For the text-containing cell, return its midpoint in (x, y) coordinate format. 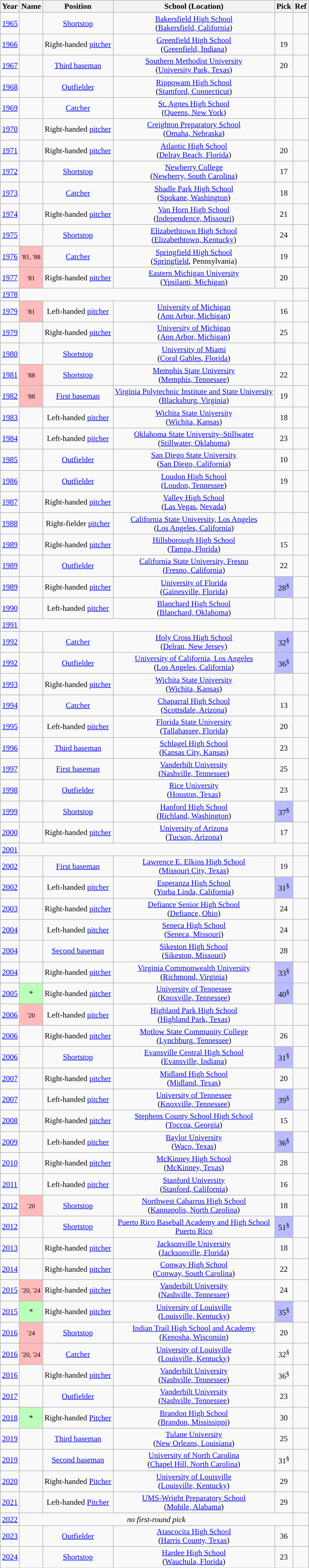
1987 (10, 502)
2018 (10, 1418)
Elizabethtown High School(Elizabethtown, Kentucky) (194, 235)
1973 (10, 193)
University of Arizona(Tucson, Arizona) (194, 832)
McKinney High School(McKinney, Texas) (194, 1163)
13 (284, 705)
Position (78, 7)
1983 (10, 417)
Eastern Michigan University(Ypsilanti, Michigan) (194, 278)
1978 (10, 295)
37§ (284, 812)
Right-fielder pitcher (78, 523)
1975 (10, 235)
1991 (10, 625)
St. Agnes High School(Queens, New York) (194, 108)
UMS-Wright Preparatory School (Mobile, Alabama) (194, 1502)
Rice University(Houston, Texas) (194, 790)
Jacksonville University(Jacksonville, Florida) (194, 1248)
Tulane University(New Orleans, Louisiana) (194, 1439)
University of California, Los Angeles(Los Angeles, California) (194, 663)
35§ (284, 1312)
University of Florida(Gainesville, Florida) (194, 587)
1997 (10, 769)
California State University, Los Angeles(Los Angeles, California) (194, 523)
1986 (10, 481)
'81, '88 (31, 256)
Defiance Senior High School(Defiance, Ohio) (194, 909)
39§ (284, 1100)
Seneca High School(Seneca, Missouri) (194, 930)
1990 (10, 608)
Virginia Commonwealth University(Richmond, Virginia) (194, 973)
Name (31, 7)
Conway High School(Conway, South Carolina) (194, 1269)
40§ (284, 993)
26 (284, 1036)
Atlantic High School (Delray Beach, Florida) (194, 151)
1976 (10, 256)
1981 (10, 375)
Schlagel High School(Kansas City, Kansas) (194, 748)
1984 (10, 439)
Loudon High School(Loudon, Tennessee) (194, 481)
School (Location) (194, 7)
San Diego State University(San Diego, California) (194, 460)
2014 (10, 1269)
1970 (10, 129)
Pick (284, 7)
Hardee High School(Wauchula, Florida) (194, 1557)
Valley High School(Las Vegas, Nevada) (194, 502)
2009 (10, 1142)
Puerto Rico Baseball Academy and High SchoolPuerto Rico (194, 1227)
Evansville Central High School(Evansville, Indiana) (194, 1057)
2010 (10, 1163)
Esperanza High School(Yorba Linda, California) (194, 887)
1999 (10, 812)
Holy Cross High School(Delran, New Jersey) (194, 642)
Greenfield High School(Greenfield, Indiana) (194, 44)
'24 (31, 1333)
21 (284, 214)
2020 (10, 1481)
Springfield High School(Springfield, Pennsylvania) (194, 256)
2013 (10, 1248)
1995 (10, 727)
Hillsborough High School(Tampa, Florida) (194, 544)
2021 (10, 1502)
Midland High School(Midland, Texas) (194, 1078)
Shadle Park High School(Spokane, Washington) (194, 193)
1985 (10, 460)
Stanford University(Stanford, California) (194, 1184)
2000 (10, 832)
Baylor University(Waco, Texas) (194, 1142)
2022 (10, 1519)
Northwest Cabarrus High School(Kannapolis, North Carolina) (194, 1205)
1982 (10, 396)
Creighton Preparatory School(Omaha, Nebraska) (194, 129)
no first-round pick (156, 1519)
Oklahoma State University–Stillwater(Stillwater, Oklahoma) (194, 439)
1996 (10, 748)
Hanford High School(Richland, Washington) (194, 812)
Chaparral High School(Scottsdale, Arizona) (194, 705)
Left-handed Pitcher (78, 1502)
1994 (10, 705)
Bakersfield High School(Bakersfield, California) (194, 23)
Memphis State University(Memphis, Tennessee) (194, 375)
Rippowam High School(Stamford, Connecticut) (194, 87)
Highland Park High School(Highland Park, Texas) (194, 1015)
51§ (284, 1227)
33§ (284, 973)
1988 (10, 523)
2011 (10, 1184)
28§ (284, 587)
Lawrence E. Elkins High School(Missouri City, Texas) (194, 866)
Motlow State Community College(Lynchburg, Tennessee) (194, 1036)
1967 (10, 66)
1965 (10, 23)
Van Horn High School(Independence, Missouri) (194, 214)
10 (284, 460)
30 (284, 1418)
California State University, Fresno(Fresno, California) (194, 566)
Indian Trail High School and Academy(Kenosha, Wisconsin) (194, 1333)
1972 (10, 171)
2003 (10, 909)
1968 (10, 87)
2001 (10, 849)
Ref (301, 7)
University of Miami(Coral Gables, Florida) (194, 354)
Sikeston High School(Sikeston, Missouri) (194, 951)
36 (284, 1536)
Year (10, 7)
1969 (10, 108)
2005 (10, 993)
1993 (10, 684)
Stephens County School High School(Toccoa, Georgia) (194, 1121)
Brandon High School(Brandon, Mississippi) (194, 1418)
1980 (10, 354)
1966 (10, 44)
Newberry College(Newberry, South Carolina) (194, 171)
Blanchard High School(Blanchard, Oklahoma) (194, 608)
1977 (10, 278)
2008 (10, 1121)
2017 (10, 1396)
2024 (10, 1557)
Atascocita High School (Harris County, Texas) (194, 1536)
University of North Carolina(Chapel Hill, North Carolina) (194, 1460)
1974 (10, 214)
Virginia Polytechnic Institute and State University(Blacksburg, Virginia) (194, 396)
Florida State University(Tallahassee, Florida) (194, 727)
1971 (10, 151)
2023 (10, 1536)
Southern Methodist University(University Park, Texas) (194, 66)
1998 (10, 790)
